Return [x, y] of the center of cell containing provided text 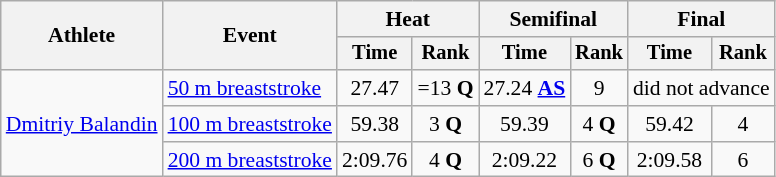
Athlete [82, 36]
9 [599, 88]
59.42 [670, 124]
59.38 [374, 124]
27.47 [374, 88]
59.39 [525, 124]
4 [743, 124]
Event [250, 36]
did not advance [702, 88]
100 m breaststroke [250, 124]
27.24 AS [525, 88]
50 m breaststroke [250, 88]
Final [702, 19]
Dmitriy Balandin [82, 124]
Heat [408, 19]
Semifinal [554, 19]
=13 Q [445, 88]
4 Q [599, 124]
3 Q [445, 124]
